Provide the [X, Y] coordinate of the cell's center where the given text is located.  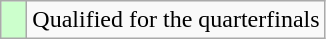
Qualified for the quarterfinals [176, 20]
